Locate the cell with the specified text and output its (X, Y) center coordinate. 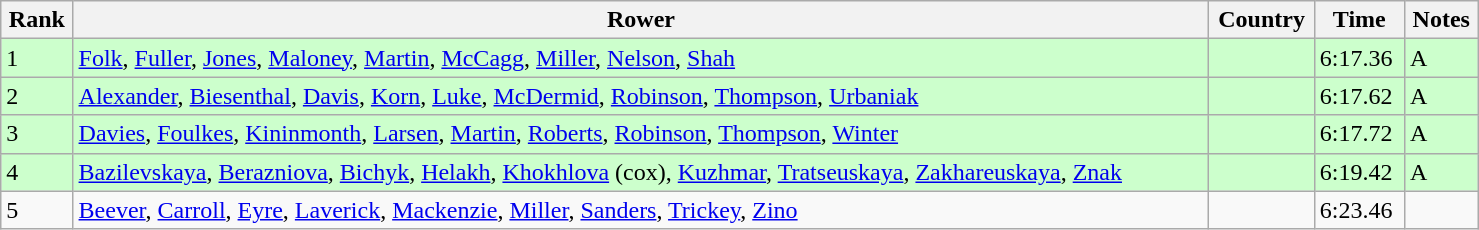
6:19.42 (1359, 172)
Folk, Fuller, Jones, Maloney, Martin, McCagg, Miller, Nelson, Shah (641, 58)
3 (37, 134)
1 (37, 58)
Rank (37, 20)
6:17.72 (1359, 134)
Time (1359, 20)
Rower (641, 20)
5 (37, 210)
Country (1262, 20)
Notes (1441, 20)
Bazilevskaya, Berazniova, Bichyk, Helakh, Khokhlova (cox), Kuzhmar, Tratseuskaya, Zakhareuskaya, Znak (641, 172)
2 (37, 96)
Beever, Carroll, Eyre, Laverick, Mackenzie, Miller, Sanders, Trickey, Zino (641, 210)
6:17.62 (1359, 96)
Davies, Foulkes, Kininmonth, Larsen, Martin, Roberts, Robinson, Thompson, Winter (641, 134)
6:23.46 (1359, 210)
6:17.36 (1359, 58)
Alexander, Biesenthal, Davis, Korn, Luke, McDermid, Robinson, Thompson, Urbaniak (641, 96)
4 (37, 172)
